Identify which cell holds the provided text, then report its [x, y] central coordinate. 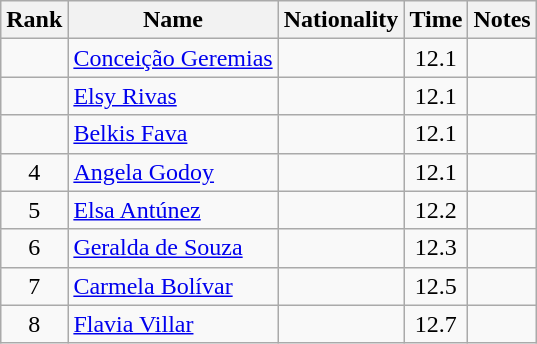
Angela Godoy [173, 172]
Flavia Villar [173, 324]
Geralda de Souza [173, 248]
5 [34, 210]
12.7 [436, 324]
Time [436, 20]
12.2 [436, 210]
Notes [502, 20]
Elsy Rivas [173, 96]
Elsa Antúnez [173, 210]
Name [173, 20]
Rank [34, 20]
Belkis Fava [173, 134]
12.3 [436, 248]
Carmela Bolívar [173, 286]
7 [34, 286]
8 [34, 324]
Conceição Geremias [173, 58]
12.5 [436, 286]
6 [34, 248]
4 [34, 172]
Nationality [341, 20]
